Return [X, Y] of the center of cell containing provided text 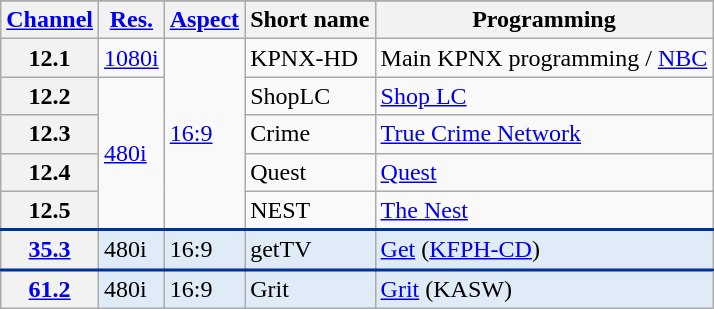
ShopLC [310, 96]
Channel [50, 20]
61.2 [50, 288]
1080i [132, 58]
12.5 [50, 210]
12.4 [50, 172]
Short name [310, 20]
Programming [544, 20]
Grit (KASW) [544, 288]
35.3 [50, 250]
Crime [310, 134]
Get (KFPH-CD) [544, 250]
Res. [132, 20]
NEST [310, 210]
Shop LC [544, 96]
12.1 [50, 58]
12.2 [50, 96]
True Crime Network [544, 134]
KPNX-HD [310, 58]
getTV [310, 250]
12.3 [50, 134]
The Nest [544, 210]
Main KPNX programming / NBC [544, 58]
Grit [310, 288]
Aspect [204, 20]
